Return (x, y) of the center of cell containing provided text 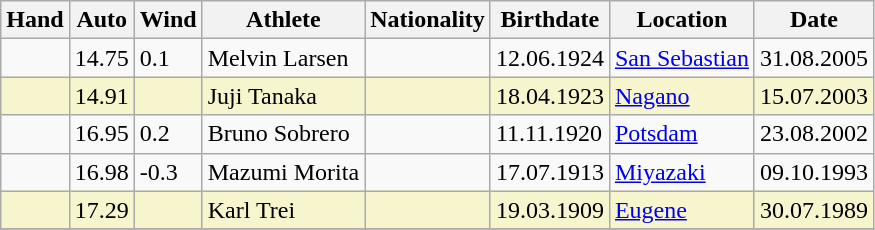
19.03.1909 (550, 210)
0.1 (168, 58)
0.2 (168, 134)
-0.3 (168, 172)
14.75 (102, 58)
Athlete (283, 20)
18.04.1923 (550, 96)
30.07.1989 (814, 210)
Potsdam (682, 134)
Eugene (682, 210)
11.11.1920 (550, 134)
Birthdate (550, 20)
Bruno Sobrero (283, 134)
Miyazaki (682, 172)
Auto (102, 20)
09.10.1993 (814, 172)
San Sebastian (682, 58)
12.06.1924 (550, 58)
16.98 (102, 172)
Wind (168, 20)
16.95 (102, 134)
Location (682, 20)
Nagano (682, 96)
Date (814, 20)
Hand (35, 20)
17.07.1913 (550, 172)
17.29 (102, 210)
Mazumi Morita (283, 172)
15.07.2003 (814, 96)
14.91 (102, 96)
23.08.2002 (814, 134)
Juji Tanaka (283, 96)
31.08.2005 (814, 58)
Karl Trei (283, 210)
Nationality (428, 20)
Melvin Larsen (283, 58)
